Capture the cell that displays the provided text and extract its [x, y] central coordinate. 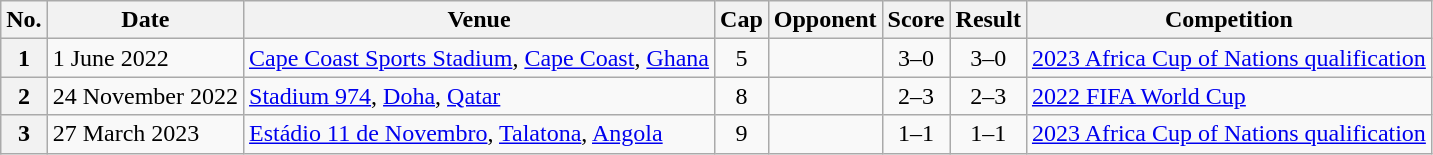
Score [916, 20]
2 [24, 96]
1 [24, 58]
Opponent [825, 20]
Date [145, 20]
9 [742, 134]
24 November 2022 [145, 96]
2022 FIFA World Cup [1228, 96]
Cap [742, 20]
Stadium 974, Doha, Qatar [480, 96]
1 June 2022 [145, 58]
No. [24, 20]
Estádio 11 de Novembro, Talatona, Angola [480, 134]
Competition [1228, 20]
5 [742, 58]
3 [24, 134]
Cape Coast Sports Stadium, Cape Coast, Ghana [480, 58]
8 [742, 96]
Result [988, 20]
Venue [480, 20]
27 March 2023 [145, 134]
